Extract the [x, y] coordinate from the center of the cell holding the provided text.  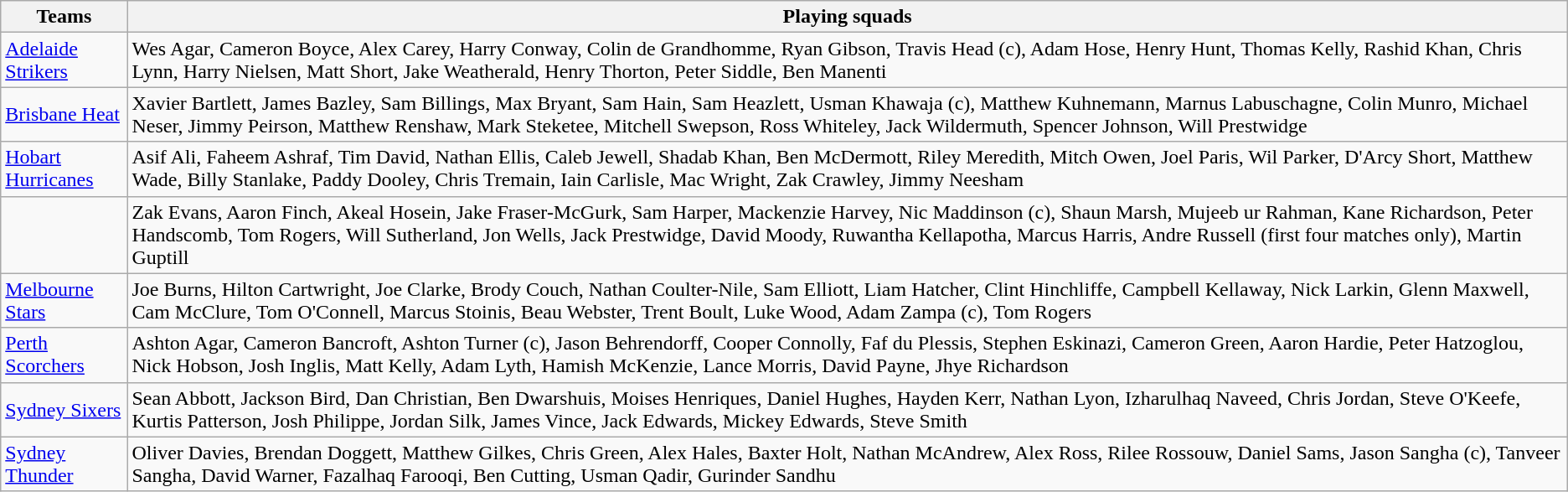
Sydney Thunder [64, 464]
Teams [64, 17]
Melbourne Stars [64, 300]
Sydney Sixers [64, 409]
Playing squads [848, 17]
Brisbane Heat [64, 114]
Perth Scorchers [64, 355]
Hobart Hurricanes [64, 169]
Adelaide Strikers [64, 60]
